Provide the [X, Y] coordinate of the cell's center where the given text is located.  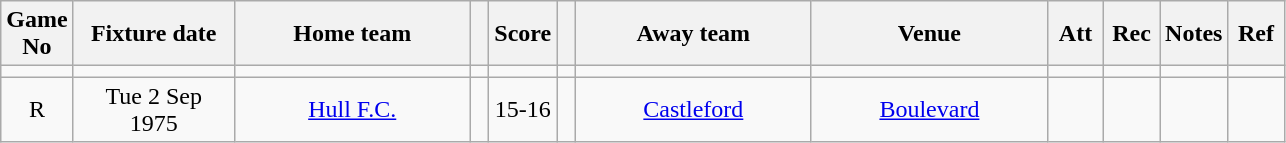
Game No [37, 34]
Boulevard [929, 110]
15-16 [523, 110]
Notes [1194, 34]
Away team [693, 34]
Castleford [693, 110]
Rec [1132, 34]
Att [1075, 34]
R [37, 110]
Tue 2 Sep 1975 [154, 110]
Ref [1256, 34]
Hull F.C. [352, 110]
Score [523, 34]
Home team [352, 34]
Venue [929, 34]
Fixture date [154, 34]
